Capture the cell that displays the provided text and extract its [X, Y] central coordinate. 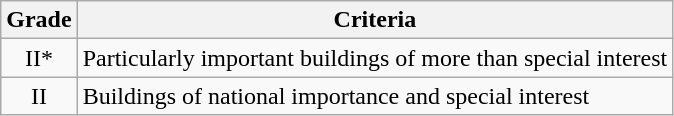
II [39, 96]
Grade [39, 20]
Criteria [375, 20]
II* [39, 58]
Buildings of national importance and special interest [375, 96]
Particularly important buildings of more than special interest [375, 58]
